Detect which cell encompasses the target text, then output its (X, Y) center coordinate. 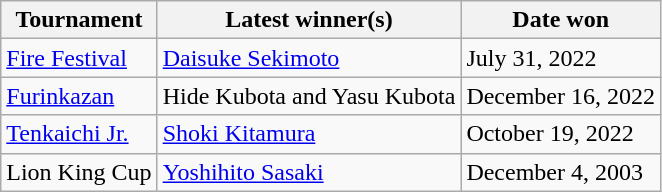
Yoshihito Sasaki (309, 172)
October 19, 2022 (561, 134)
Tenkaichi Jr. (79, 134)
December 16, 2022 (561, 96)
Hide Kubota and Yasu Kubota (309, 96)
December 4, 2003 (561, 172)
Latest winner(s) (309, 20)
Lion King Cup (79, 172)
Date won (561, 20)
Fire Festival (79, 58)
July 31, 2022 (561, 58)
Daisuke Sekimoto (309, 58)
Tournament (79, 20)
Shoki Kitamura (309, 134)
Furinkazan (79, 96)
